Output the (X, Y) coordinate of the center of the cell containing the given text.  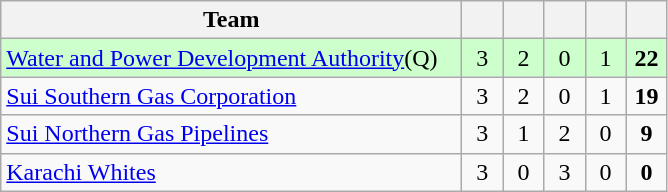
Team (232, 20)
Sui Southern Gas Corporation (232, 96)
Water and Power Development Authority(Q) (232, 58)
9 (646, 134)
Sui Northern Gas Pipelines (232, 134)
19 (646, 96)
22 (646, 58)
Karachi Whites (232, 172)
